Locate the cell with the specified text and output its [X, Y] center coordinate. 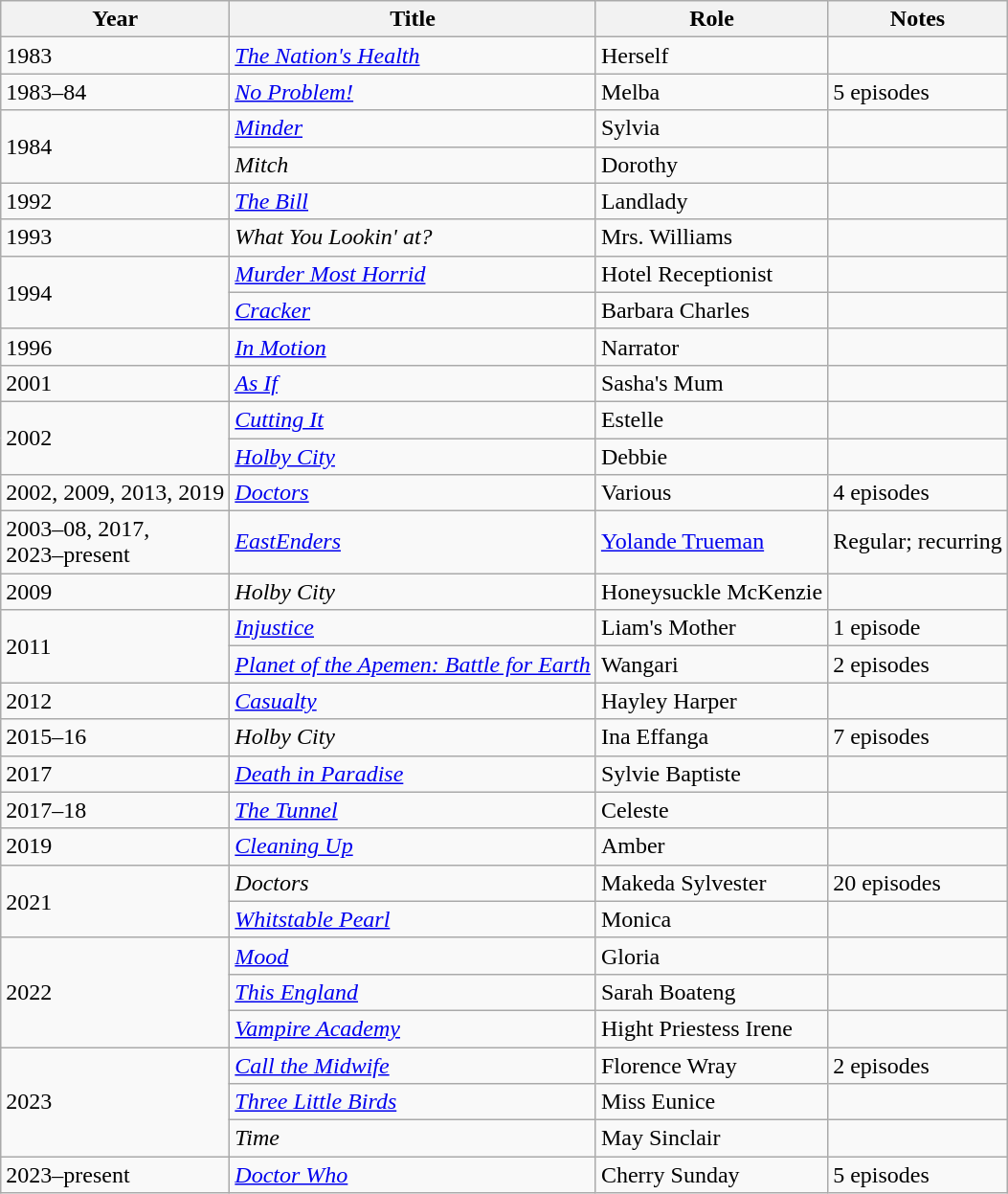
Vampire Academy [414, 1028]
As If [414, 383]
Makeda Sylvester [711, 883]
Ina Effanga [711, 737]
Murder Most Horrid [414, 274]
2003–08, 2017,2023–present [115, 542]
Planet of the Apemen: Battle for Earth [414, 665]
Celeste [711, 810]
Whitstable Pearl [414, 919]
Sylvie Baptiste [711, 774]
Wangari [711, 665]
1993 [115, 237]
Cherry Sunday [711, 1175]
Regular; recurring [918, 542]
1983–84 [115, 92]
1994 [115, 292]
4 episodes [918, 493]
2009 [115, 592]
In Motion [414, 347]
Hight Priestess Irene [711, 1028]
Year [115, 19]
Florence Wray [711, 1066]
7 episodes [918, 737]
1984 [115, 146]
Hotel Receptionist [711, 274]
Cleaning Up [414, 846]
1992 [115, 201]
What You Lookin' at? [414, 237]
Cutting It [414, 419]
2012 [115, 701]
20 episodes [918, 883]
Estelle [711, 419]
Notes [918, 19]
Time [414, 1138]
The Tunnel [414, 810]
Minder [414, 128]
Sasha's Mum [711, 383]
1 episode [918, 628]
1983 [115, 56]
2002, 2009, 2013, 2019 [115, 493]
2011 [115, 646]
Yolande Trueman [711, 542]
Dorothy [711, 165]
Herself [711, 56]
2002 [115, 438]
Three Little Birds [414, 1102]
Role [711, 19]
Various [711, 493]
2017 [115, 774]
No Problem! [414, 92]
Death in Paradise [414, 774]
2001 [115, 383]
Injustice [414, 628]
Liam's Mother [711, 628]
2015–16 [115, 737]
Call the Midwife [414, 1066]
Barbara Charles [711, 310]
2017–18 [115, 810]
Melba [711, 92]
Sylvia [711, 128]
Casualty [414, 701]
2022 [115, 992]
Sarah Boateng [711, 992]
Gloria [711, 956]
Title [414, 19]
Amber [711, 846]
Cracker [414, 310]
1996 [115, 347]
Mitch [414, 165]
Narrator [711, 347]
The Nation's Health [414, 56]
Mood [414, 956]
Mrs. Williams [711, 237]
Landlady [711, 201]
Miss Eunice [711, 1102]
Hayley Harper [711, 701]
This England [414, 992]
2023 [115, 1102]
The Bill [414, 201]
EastEnders [414, 542]
Doctor Who [414, 1175]
Debbie [711, 457]
Monica [711, 919]
2019 [115, 846]
2023–present [115, 1175]
May Sinclair [711, 1138]
2021 [115, 901]
Honeysuckle McKenzie [711, 592]
